Pinpoint the cell where the given text exists, returning its (x, y) midpoint coordinate. 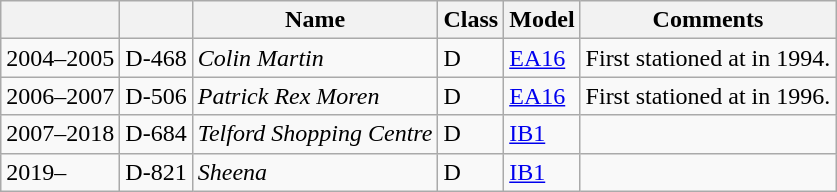
2007–2018 (60, 134)
Telford Shopping Centre (315, 134)
2019– (60, 172)
D-821 (156, 172)
First stationed at in 1996. (708, 96)
Class (471, 20)
D-506 (156, 96)
First stationed at in 1994. (708, 58)
Patrick Rex Moren (315, 96)
Sheena (315, 172)
Comments (708, 20)
D-684 (156, 134)
Name (315, 20)
2004–2005 (60, 58)
Model (542, 20)
Colin Martin (315, 58)
2006–2007 (60, 96)
D-468 (156, 58)
